Search for the cell housing the specified text and yield its [x, y] center coordinate. 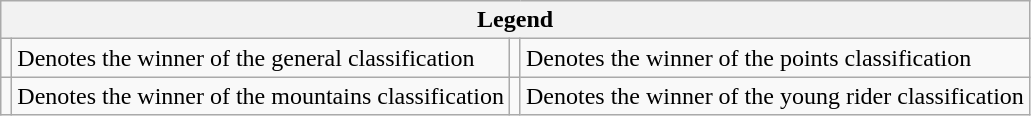
Denotes the winner of the general classification [261, 58]
Legend [516, 20]
Denotes the winner of the young rider classification [774, 96]
Denotes the winner of the points classification [774, 58]
Denotes the winner of the mountains classification [261, 96]
